Scan for the cell matching the given text and deliver its [x, y] coordinate at center. 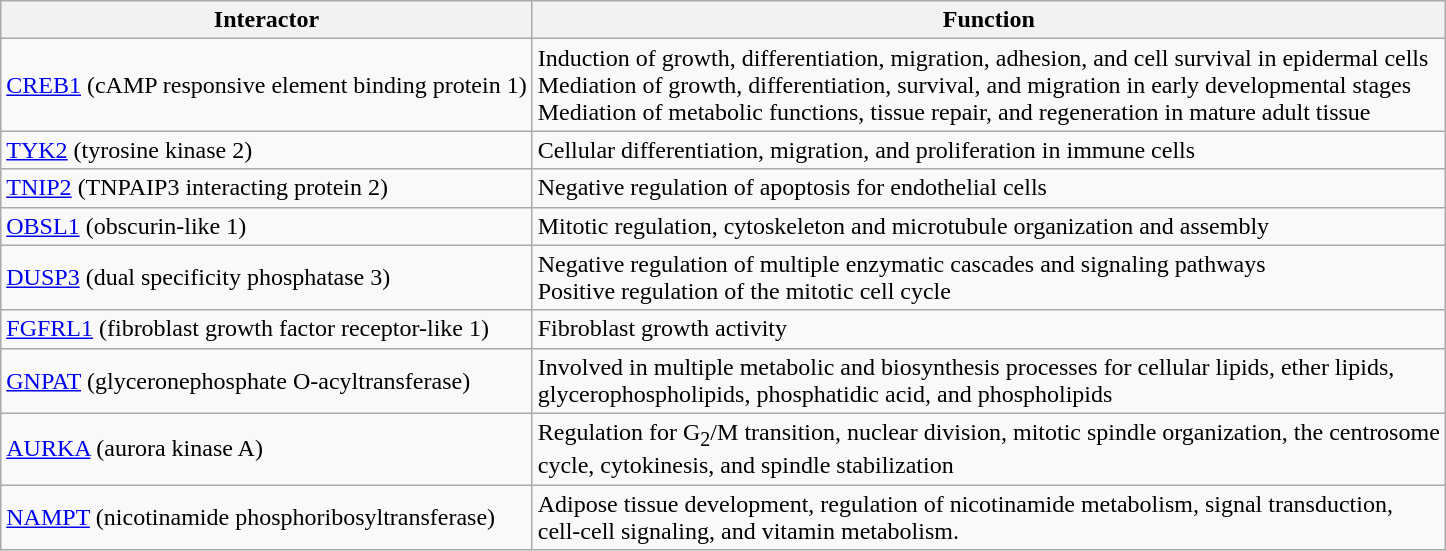
Adipose tissue development, regulation of nicotinamide metabolism, signal transduction,cell-cell signaling, and vitamin metabolism. [988, 518]
NAMPT (nicotinamide phosphoribosyltransferase) [266, 518]
Function [988, 20]
TYK2 (tyrosine kinase 2) [266, 150]
GNPAT (glyceronephosphate O-acyltransferase) [266, 380]
Regulation for G2/M transition, nuclear division, mitotic spindle organization, the centrosomecycle, cytokinesis, and spindle stabilization [988, 448]
Negative regulation of apoptosis for endothelial cells [988, 188]
TNIP2 (TNPAIP3 interacting protein 2) [266, 188]
Cellular differentiation, migration, and proliferation in immune cells [988, 150]
DUSP3 (dual specificity phosphatase 3) [266, 278]
CREB1 (cAMP responsive element binding protein 1) [266, 85]
OBSL1 (obscurin-like 1) [266, 226]
AURKA (aurora kinase A) [266, 448]
Fibroblast growth activity [988, 329]
Interactor [266, 20]
Negative regulation of multiple enzymatic cascades and signaling pathwaysPositive regulation of the mitotic cell cycle [988, 278]
FGFRL1 (fibroblast growth factor receptor-like 1) [266, 329]
Mitotic regulation, cytoskeleton and microtubule organization and assembly [988, 226]
